Find where the given text appears and provide that cell's center as (X, Y) coordinate. 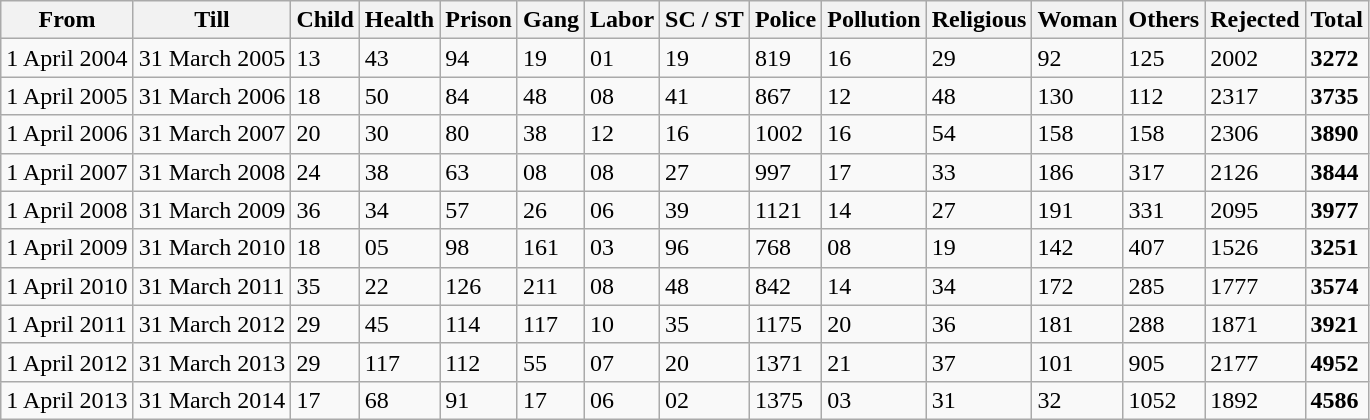
32 (1078, 400)
80 (479, 134)
101 (1078, 362)
3735 (1337, 96)
Religious (979, 20)
Pollution (874, 20)
1777 (1255, 286)
3977 (1337, 210)
3272 (1337, 58)
407 (1164, 248)
Prison (479, 20)
3921 (1337, 324)
2095 (1255, 210)
05 (399, 248)
997 (785, 172)
130 (1078, 96)
55 (550, 362)
142 (1078, 248)
63 (479, 172)
125 (1164, 58)
317 (1164, 172)
1 April 2004 (67, 58)
181 (1078, 324)
Child (325, 20)
2177 (1255, 362)
1 April 2005 (67, 96)
10 (622, 324)
84 (479, 96)
07 (622, 362)
Health (399, 20)
13 (325, 58)
186 (1078, 172)
819 (785, 58)
Labor (622, 20)
31 March 2014 (212, 400)
1 April 2009 (67, 248)
126 (479, 286)
SC / ST (705, 20)
1371 (785, 362)
92 (1078, 58)
172 (1078, 286)
02 (705, 400)
Till (212, 20)
Rejected (1255, 20)
96 (705, 248)
98 (479, 248)
211 (550, 286)
1 April 2006 (67, 134)
57 (479, 210)
1 April 2010 (67, 286)
1871 (1255, 324)
905 (1164, 362)
Total (1337, 20)
68 (399, 400)
3574 (1337, 286)
191 (1078, 210)
31 March 2008 (212, 172)
31 March 2012 (212, 324)
Police (785, 20)
31 March 2005 (212, 58)
2002 (1255, 58)
33 (979, 172)
91 (479, 400)
1121 (785, 210)
1175 (785, 324)
114 (479, 324)
285 (1164, 286)
30 (399, 134)
37 (979, 362)
2317 (1255, 96)
From (67, 20)
1052 (1164, 400)
Woman (1078, 20)
288 (1164, 324)
45 (399, 324)
1526 (1255, 248)
94 (479, 58)
24 (325, 172)
2306 (1255, 134)
31 March 2007 (212, 134)
41 (705, 96)
867 (785, 96)
1 April 2012 (67, 362)
4586 (1337, 400)
Gang (550, 20)
4952 (1337, 362)
43 (399, 58)
3844 (1337, 172)
31 March 2013 (212, 362)
1 April 2011 (67, 324)
1 April 2013 (67, 400)
22 (399, 286)
1 April 2007 (67, 172)
3251 (1337, 248)
1 April 2008 (67, 210)
50 (399, 96)
26 (550, 210)
31 March 2010 (212, 248)
2126 (1255, 172)
1375 (785, 400)
39 (705, 210)
31 March 2009 (212, 210)
21 (874, 362)
31 March 2006 (212, 96)
3890 (1337, 134)
31 March 2011 (212, 286)
31 (979, 400)
842 (785, 286)
768 (785, 248)
1002 (785, 134)
Others (1164, 20)
161 (550, 248)
54 (979, 134)
1892 (1255, 400)
331 (1164, 210)
01 (622, 58)
